From the cell containing the given text, extract its center point as [x, y] coordinate. 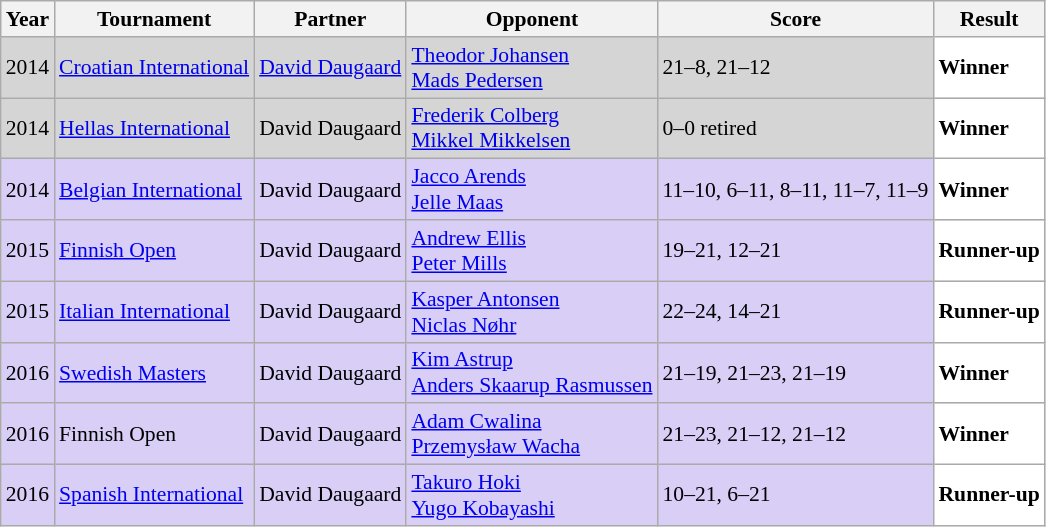
Kasper Antonsen Niclas Nøhr [532, 312]
Opponent [532, 19]
Partner [330, 19]
11–10, 6–11, 8–11, 11–7, 11–9 [796, 190]
Score [796, 19]
Croatian International [154, 68]
Andrew Ellis Peter Mills [532, 250]
Frederik Colberg Mikkel Mikkelsen [532, 128]
Belgian International [154, 190]
22–24, 14–21 [796, 312]
21–23, 21–12, 21–12 [796, 434]
Italian International [154, 312]
Adam Cwalina Przemysław Wacha [532, 434]
Result [988, 19]
Swedish Masters [154, 372]
Kim Astrup Anders Skaarup Rasmussen [532, 372]
Takuro Hoki Yugo Kobayashi [532, 496]
21–19, 21–23, 21–19 [796, 372]
Spanish International [154, 496]
Theodor Johansen Mads Pedersen [532, 68]
10–21, 6–21 [796, 496]
Hellas International [154, 128]
19–21, 12–21 [796, 250]
Jacco Arends Jelle Maas [532, 190]
0–0 retired [796, 128]
Tournament [154, 19]
Year [28, 19]
21–8, 21–12 [796, 68]
